Scan for the cell matching the given text and deliver its [X, Y] coordinate at center. 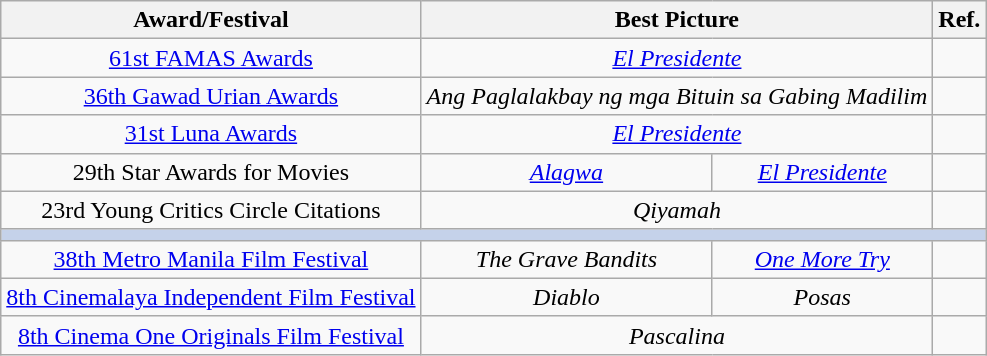
Qiyamah [677, 210]
36th Gawad Urian Awards [211, 96]
61st FAMAS Awards [211, 58]
Pascalina [677, 335]
31st Luna Awards [211, 134]
Ang Paglalakbay ng mga Bituin sa Gabing Madilim [677, 96]
Award/Festival [211, 20]
23rd Young Critics Circle Citations [211, 210]
29th Star Awards for Movies [211, 172]
The Grave Bandits [566, 259]
Ref. [960, 20]
Diablo [566, 297]
Alagwa [566, 172]
Best Picture [677, 20]
One More Try [822, 259]
8th Cinema One Originals Film Festival [211, 335]
8th Cinemalaya Independent Film Festival [211, 297]
38th Metro Manila Film Festival [211, 259]
Posas [822, 297]
